Provide the [x, y] coordinate of the cell's center where the given text is located.  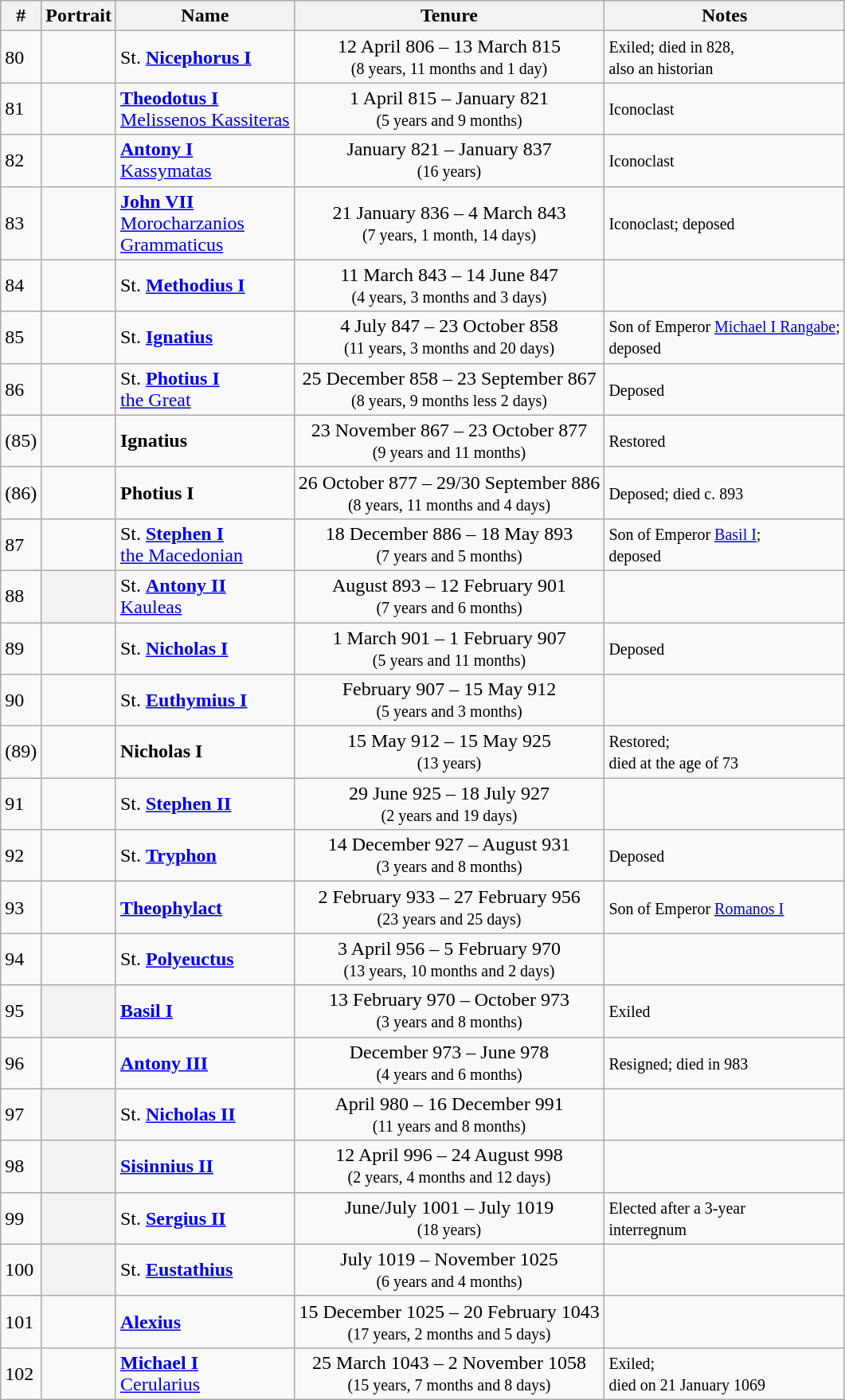
91 [21, 804]
15 December 1025 – 20 February 1043(17 years, 2 months and 5 days) [449, 1322]
99 [21, 1218]
Son of Emperor Basil I;deposed [725, 545]
4 July 847 – 23 October 858(11 years, 3 months and 20 days) [449, 338]
Theodotus IMelissenos Kassiteras [205, 108]
Tenure [449, 16]
Iconoclast; deposed [725, 223]
St. Nicholas I [205, 648]
St. Eustathius [205, 1269]
29 June 925 – 18 July 927(2 years and 19 days) [449, 804]
15 May 912 – 15 May 925(13 years) [449, 752]
Alexius [205, 1322]
April 980 – 16 December 991(11 years and 8 months) [449, 1115]
St. Nicholas II [205, 1115]
Exiled;died on 21 January 1069 [725, 1373]
Nicholas I [205, 752]
Ignatius [205, 441]
2 February 933 – 27 February 956(23 years and 25 days) [449, 908]
12 April 996 – 24 August 998(2 years, 4 months and 12 days) [449, 1166]
St. Tryphon [205, 855]
January 821 – January 837(16 years) [449, 161]
Portrait [79, 16]
Son of Emperor Michael I Rangabe;deposed [725, 338]
90 [21, 701]
St. Ignatius [205, 338]
96 [21, 1062]
82 [21, 161]
Theophylact [205, 908]
14 December 927 – August 931(3 years and 8 months) [449, 855]
85 [21, 338]
98 [21, 1166]
1 April 815 – January 821(5 years and 9 months) [449, 108]
95 [21, 1011]
St. Stephen Ithe Macedonian [205, 545]
81 [21, 108]
100 [21, 1269]
St. Sergius II [205, 1218]
St. Nicephorus I [205, 57]
John VIIMorocharzaniosGrammaticus [205, 223]
101 [21, 1322]
23 November 867 – 23 October 877(9 years and 11 months) [449, 441]
Antony III [205, 1062]
St. Polyeuctus [205, 959]
102 [21, 1373]
92 [21, 855]
93 [21, 908]
97 [21, 1115]
26 October 877 – 29/30 September 886(8 years, 11 months and 4 days) [449, 492]
25 December 858 – 23 September 867(8 years, 9 months less 2 days) [449, 389]
Exiled [725, 1011]
St. Euthymius I [205, 701]
Son of Emperor Romanos I [725, 908]
June/July 1001 – July 1019(18 years) [449, 1218]
Michael ICerularius [205, 1373]
25 March 1043 – 2 November 1058(15 years, 7 months and 8 days) [449, 1373]
11 March 843 – 14 June 847(4 years, 3 months and 3 days) [449, 285]
Antony IKassymatas [205, 161]
Deposed; died c. 893 [725, 492]
21 January 836 – 4 March 843(7 years, 1 month, 14 days) [449, 223]
Elected after a 3-yearinterregnum [725, 1218]
80 [21, 57]
St. Antony IIKauleas [205, 596]
July 1019 – November 1025(6 years and 4 months) [449, 1269]
St. Stephen II [205, 804]
(89) [21, 752]
Restored [725, 441]
3 April 956 – 5 February 970(13 years, 10 months and 2 days) [449, 959]
# [21, 16]
August 893 – 12 February 901(7 years and 6 months) [449, 596]
(85) [21, 441]
86 [21, 389]
83 [21, 223]
February 907 – 15 May 912(5 years and 3 months) [449, 701]
84 [21, 285]
Restored;died at the age of 73 [725, 752]
Photius I [205, 492]
St. Methodius I [205, 285]
St. Photius Ithe Great [205, 389]
87 [21, 545]
13 February 970 – October 973(3 years and 8 months) [449, 1011]
(86) [21, 492]
12 April 806 – 13 March 815(8 years, 11 months and 1 day) [449, 57]
1 March 901 – 1 February 907(5 years and 11 months) [449, 648]
December 973 – June 978(4 years and 6 months) [449, 1062]
Sisinnius II [205, 1166]
94 [21, 959]
Exiled; died in 828,also an historian [725, 57]
Notes [725, 16]
88 [21, 596]
18 December 886 – 18 May 893(7 years and 5 months) [449, 545]
89 [21, 648]
Resigned; died in 983 [725, 1062]
Name [205, 16]
Basil I [205, 1011]
